Pinpoint the cell where the given text exists, returning its [X, Y] midpoint coordinate. 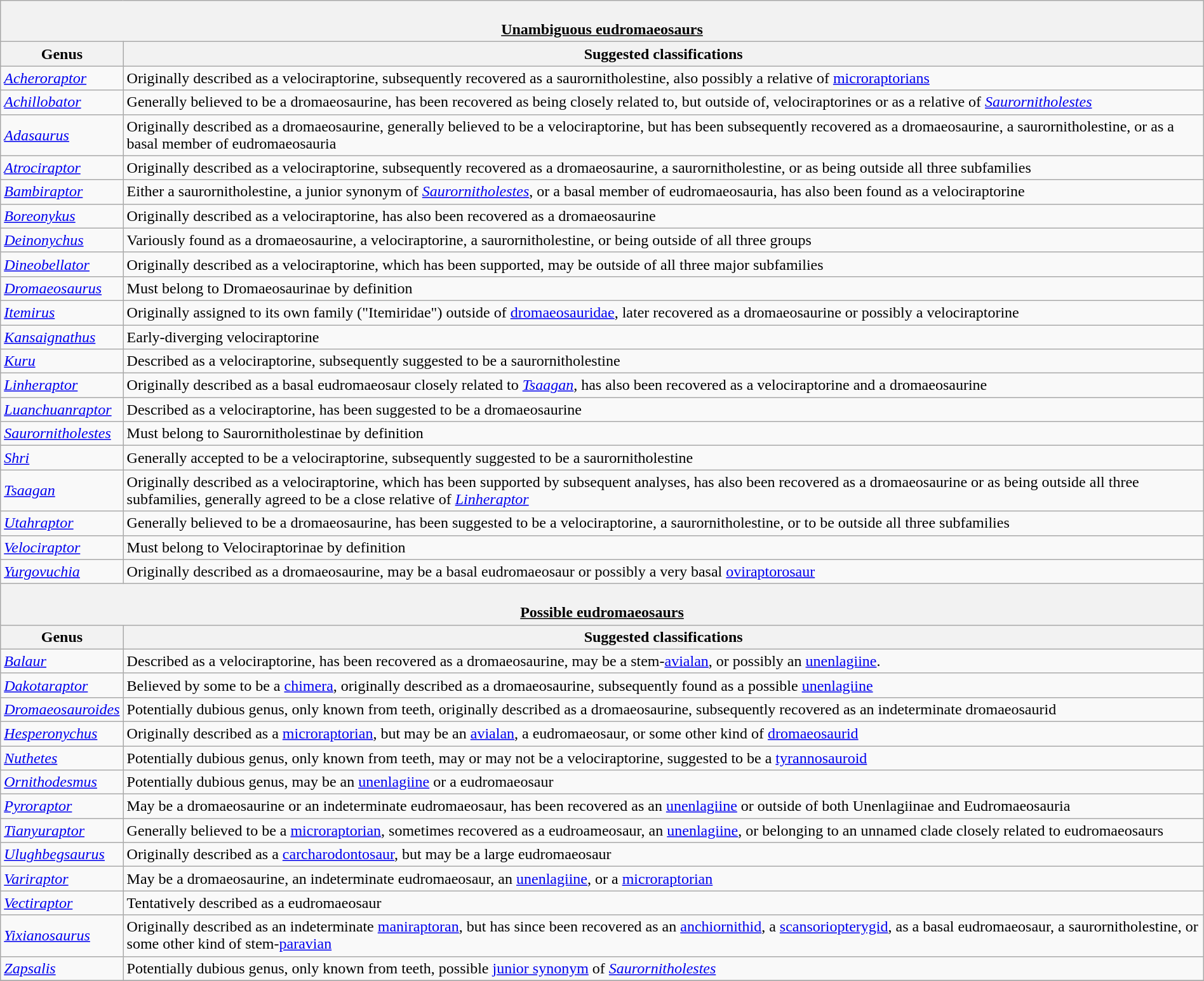
Potentially dubious genus, only known from teeth, may or may not be a velociraptorine, suggested to be a tyrannosauroid [663, 757]
Described as a velociraptorine, has been suggested to be a dromaeosaurine [663, 410]
Boreonykus [62, 216]
Bambiraptor [62, 192]
Kuru [62, 361]
Originally described as a dromaeosaurine, may be a basal eudromaeosaur or possibly a very basal oviraptorosaur [663, 571]
Originally assigned to its own family ("Itemiridae") outside of dromaeosauridae, later recovered as a dromaeosaurine or possibly a velociraptorine [663, 312]
Ulughbegsaurus [62, 855]
Early-diverging velociraptorine [663, 337]
Originally described as a velociraptorine, has also been recovered as a dromaeosaurine [663, 216]
Acheroraptor [62, 78]
Potentially dubious genus, may be an unenlagiine or a eudromaeosaur [663, 782]
Adasaurus [62, 135]
Must belong to Velociraptorinae by definition [663, 547]
Originally described as a microraptorian, but may be an avialan, a eudromaeosaur, or some other kind of dromaeosaurid [663, 733]
Deinonychus [62, 240]
Shri [62, 458]
Dakotaraptor [62, 685]
Generally believed to be a dromaeosaurine, has been suggested to be a velociraptorine, a saurornitholestine, or to be outside all three subfamilies [663, 523]
Tentatively described as a eudromaeosaur [663, 903]
Velociraptor [62, 547]
Utahraptor [62, 523]
Tsaagan [62, 490]
Itemirus [62, 312]
Must belong to Saurornitholestinae by definition [663, 434]
Vectiraptor [62, 903]
Variously found as a dromaeosaurine, a velociraptorine, a saurornitholestine, or being outside of all three groups [663, 240]
Originally described as a carcharodontosaur, but may be a large eudromaeosaur [663, 855]
Potentially dubious genus, only known from teeth, possible junior synonym of Saurornitholestes [663, 968]
Described as a velociraptorine, subsequently suggested to be a saurornitholestine [663, 361]
Dromaeosaurus [62, 288]
Generally accepted to be a velociraptorine, subsequently suggested to be a saurornitholestine [663, 458]
Pyroraptor [62, 806]
Luanchuanraptor [62, 410]
Possible eudromaeosaurs [602, 604]
Potentially dubious genus, only known from teeth, originally described as a dromaeosaurine, subsequently recovered as an indeterminate dromaeosaurid [663, 709]
Kansaignathus [62, 337]
Tianyuraptor [62, 831]
Described as a velociraptorine, has been recovered as a dromaeosaurine, may be a stem-avialan, or possibly an unenlagiine. [663, 661]
Dromaeosauroides [62, 709]
Yurgovuchia [62, 571]
Balaur [62, 661]
Either a saurornitholestine, a junior synonym of Saurornitholestes, or a basal member of eudromaeosauria, has also been found as a velociraptorine [663, 192]
Originally described as a velociraptorine, which has been supported, may be outside of all three major subfamilies [663, 264]
Hesperonychus [62, 733]
Nuthetes [62, 757]
Variraptor [62, 879]
Achillobator [62, 102]
Believed by some to be a chimera, originally described as a dromaeosaurine, subsequently found as a possible unenlagiine [663, 685]
May be a dromaeosaurine or an indeterminate eudromaeosaur, has been recovered as an unenlagiine or outside of both Unenlagiinae and Eudromaeosauria [663, 806]
Yixianosaurus [62, 936]
Atrociraptor [62, 168]
Ornithodesmus [62, 782]
Originally described as a basal eudromaeosaur closely related to Tsaagan, has also been recovered as a velociraptorine and a dromaeosaurine [663, 385]
Linheraptor [62, 385]
Saurornitholestes [62, 434]
Zapsalis [62, 968]
Dineobellator [62, 264]
Must belong to Dromaeosaurinae by definition [663, 288]
Originally described as a velociraptorine, subsequently recovered as a saurornitholestine, also possibly a relative of microraptorians [663, 78]
May be a dromaeosaurine, an indeterminate eudromaeosaur, an unenlagiine, or a microraptorian [663, 879]
Unambiguous eudromaeosaurs [602, 22]
